From the cell containing the given text, extract its center point as [x, y] coordinate. 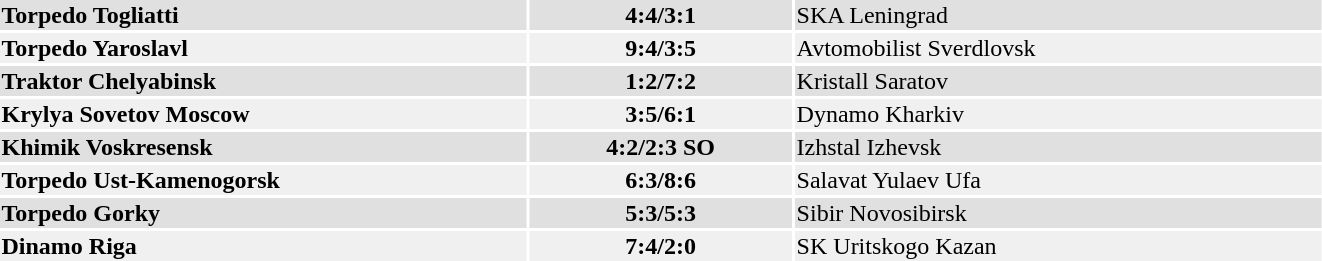
Torpedo Togliatti [263, 15]
Krylya Sovetov Moscow [263, 114]
Khimik Voskresensk [263, 147]
4:4/3:1 [660, 15]
3:5/6:1 [660, 114]
Sibir Novosibirsk [1058, 213]
7:4/2:0 [660, 246]
Kristall Saratov [1058, 81]
Izhstal Izhevsk [1058, 147]
6:3/8:6 [660, 180]
Dynamo Kharkiv [1058, 114]
5:3/5:3 [660, 213]
SK Uritskogo Kazan [1058, 246]
Torpedo Gorky [263, 213]
Dinamo Riga [263, 246]
Avtomobilist Sverdlovsk [1058, 48]
SKA Leningrad [1058, 15]
Salavat Yulaev Ufa [1058, 180]
4:2/2:3 SO [660, 147]
Traktor Chelyabinsk [263, 81]
Torpedo Yaroslavl [263, 48]
Torpedo Ust-Kamenogorsk [263, 180]
9:4/3:5 [660, 48]
1:2/7:2 [660, 81]
